For the text-containing cell, return its midpoint in (x, y) coordinate format. 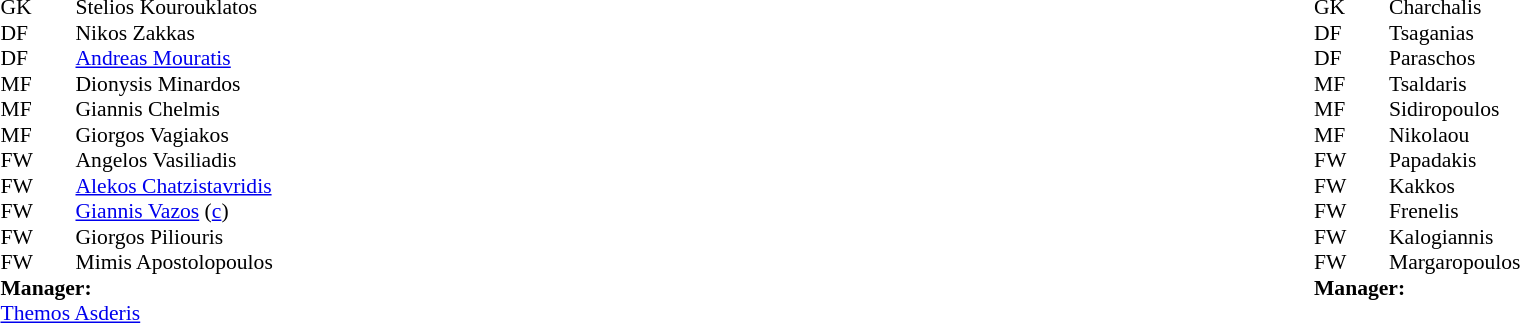
Giorgos Piliouris (174, 237)
Giannis Vazos (c) (174, 211)
Andreas Mouratis (174, 59)
Manager: (136, 288)
Dionysis Minardos (174, 84)
Giorgos Vagiakos (174, 135)
Alekos Chatzistavridis (174, 186)
Mimis Apostolopoulos (174, 263)
Giannis Chelmis (174, 109)
Angelos Vasiliadis (174, 161)
Nikos Zakkas (174, 33)
